Provide the (x, y) coordinate of the cell's center where the given text is located.  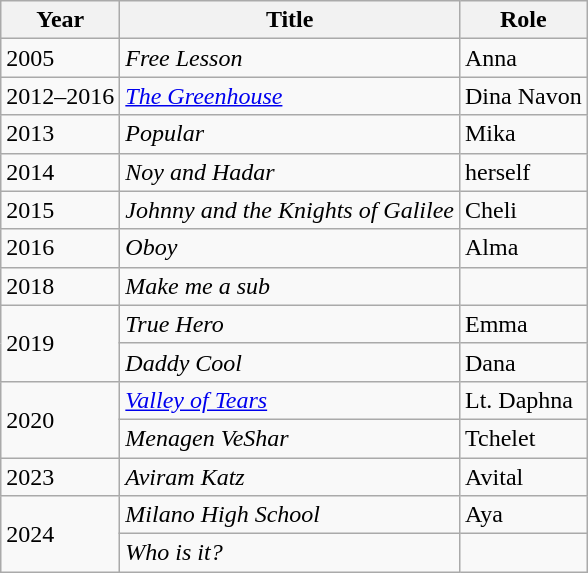
Who is it? (290, 553)
Aya (523, 515)
Cheli (523, 210)
Daddy Cool (290, 362)
Avital (523, 477)
2014 (60, 172)
Aviram Katz (290, 477)
Emma (523, 324)
Make me a sub (290, 286)
2023 (60, 477)
2020 (60, 419)
2018 (60, 286)
2005 (60, 58)
2024 (60, 534)
Noy and Hadar (290, 172)
Mika (523, 134)
Milano High School (290, 515)
True Hero (290, 324)
Alma (523, 248)
Tchelet (523, 438)
Role (523, 20)
Oboy (290, 248)
Title (290, 20)
Johnny and the Knights of Galilee (290, 210)
Valley of Tears (290, 400)
Lt. Daphna (523, 400)
2012–2016 (60, 96)
Popular (290, 134)
The Greenhouse (290, 96)
Menagen VeShar (290, 438)
Free Lesson (290, 58)
Dina Navon (523, 96)
Dana (523, 362)
Anna (523, 58)
2013 (60, 134)
Year (60, 20)
herself (523, 172)
2019 (60, 343)
2015 (60, 210)
2016 (60, 248)
